Return the [X, Y] coordinate for the center point of the cell that contains the specified text.  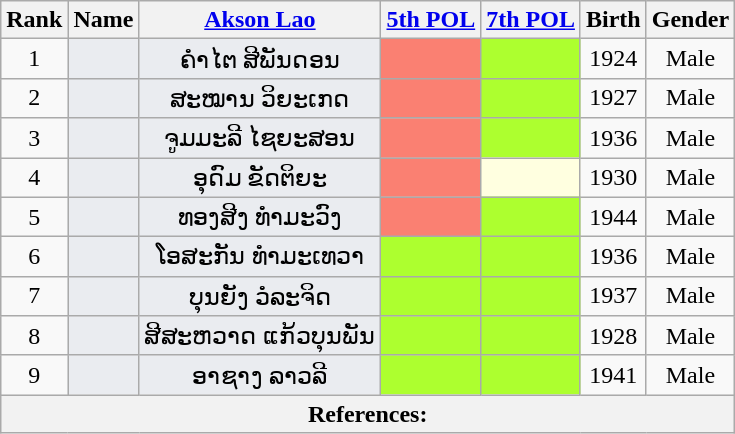
ທອງສີງ ທໍາມະວົງ [260, 217]
ສະໝານ ວິຍະເກດ [260, 98]
1927 [613, 98]
1 [34, 59]
1937 [613, 296]
ຈູມມະລີ ໄຊຍະສອນ [260, 138]
Name [104, 20]
7 [34, 296]
Rank [34, 20]
1928 [613, 336]
5th POL [431, 20]
1944 [613, 217]
Birth [613, 20]
ອາຊາງ ລາວລີ [260, 375]
7th POL [531, 20]
ສີສະຫວາດ ແກ້ວບຸນພັນ [260, 336]
6 [34, 257]
1941 [613, 375]
ໂອສະກັນ ທໍາມະເທວາ [260, 257]
ບຸນຍັງ ວໍລະຈິດ [260, 296]
Gender [690, 20]
References: [368, 414]
4 [34, 178]
3 [34, 138]
Akson Lao [260, 20]
1924 [613, 59]
8 [34, 336]
9 [34, 375]
ອຸດົມ ຂັດຕິຍະ [260, 178]
ຄຳໄຕ ສີພັນດອນ [260, 59]
2 [34, 98]
5 [34, 217]
1930 [613, 178]
